For the text-containing cell, return its midpoint in (x, y) coordinate format. 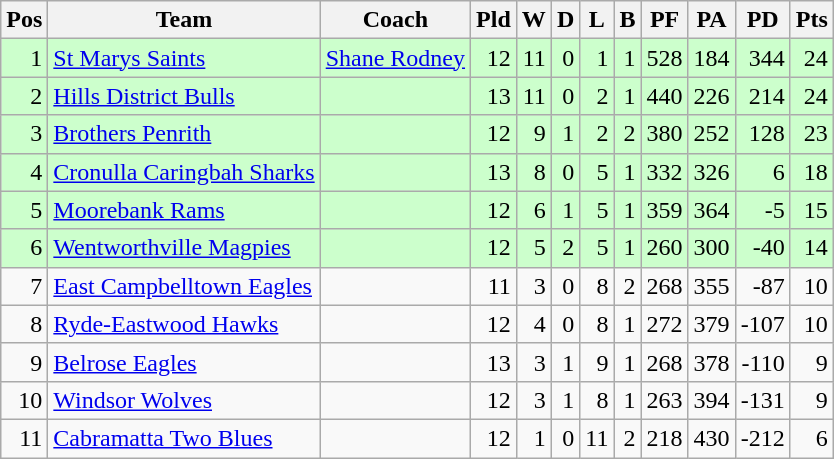
Cronulla Caringbah Sharks (184, 172)
Hills District Bulls (184, 96)
Pts (812, 20)
East Campbelltown Eagles (184, 286)
St Marys Saints (184, 58)
Team (184, 20)
226 (712, 96)
378 (712, 362)
184 (712, 58)
128 (762, 134)
344 (762, 58)
379 (712, 324)
214 (762, 96)
Windsor Wolves (184, 400)
-212 (762, 438)
359 (664, 210)
Ryde-Eastwood Hawks (184, 324)
L (597, 20)
Pos (24, 20)
-40 (762, 248)
-5 (762, 210)
440 (664, 96)
-107 (762, 324)
260 (664, 248)
23 (812, 134)
Pld (494, 20)
Brothers Penrith (184, 134)
355 (712, 286)
380 (664, 134)
-110 (762, 362)
528 (664, 58)
PA (712, 20)
-131 (762, 400)
263 (664, 400)
7 (24, 286)
Shane Rodney (395, 58)
326 (712, 172)
PF (664, 20)
18 (812, 172)
D (565, 20)
14 (812, 248)
Coach (395, 20)
-87 (762, 286)
15 (812, 210)
Cabramatta Two Blues (184, 438)
394 (712, 400)
B (628, 20)
364 (712, 210)
272 (664, 324)
PD (762, 20)
430 (712, 438)
332 (664, 172)
W (534, 20)
Belrose Eagles (184, 362)
Moorebank Rams (184, 210)
218 (664, 438)
Wentworthville Magpies (184, 248)
252 (712, 134)
300 (712, 248)
